Locate the cell with the specified text and output its [x, y] center coordinate. 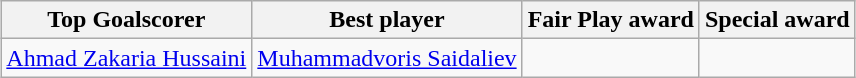
Muhammadvoris Saidaliev [387, 58]
Special award [777, 20]
Fair Play award [610, 20]
Best player [387, 20]
Top Goalscorer [126, 20]
Ahmad Zakaria Hussaini [126, 58]
